From the cell containing the given text, extract its center point as [x, y] coordinate. 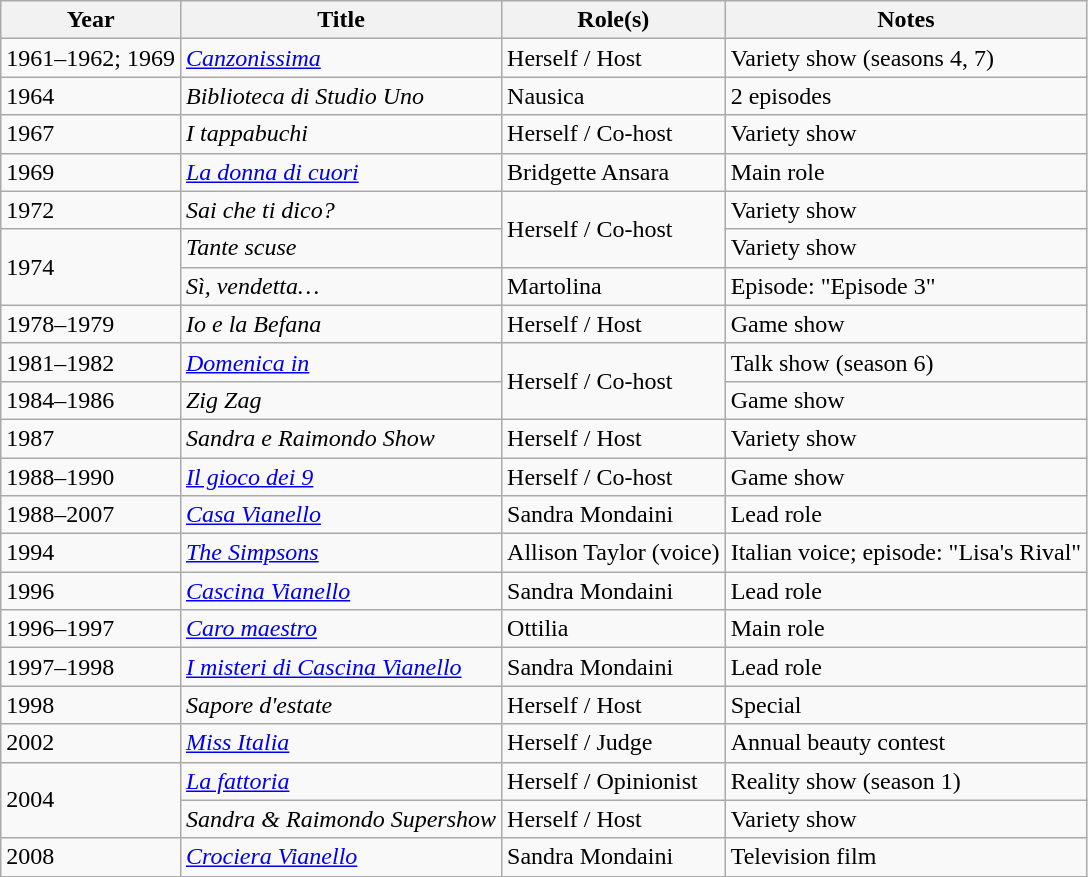
Crociera Vianello [340, 857]
1996 [91, 591]
Caro maestro [340, 629]
Special [906, 705]
1978–1979 [91, 324]
1987 [91, 438]
1969 [91, 172]
Casa Vianello [340, 515]
Episode: "Episode 3" [906, 286]
Reality show (season 1) [906, 781]
Domenica in [340, 362]
1981–1982 [91, 362]
1967 [91, 134]
Television film [906, 857]
Sai che ti dico? [340, 210]
Nausica [614, 96]
Tante scuse [340, 248]
Cascina Vianello [340, 591]
1997–1998 [91, 667]
1972 [91, 210]
The Simpsons [340, 553]
Martolina [614, 286]
2002 [91, 743]
1994 [91, 553]
Notes [906, 20]
2 episodes [906, 96]
I tappabuchi [340, 134]
2008 [91, 857]
I misteri di Cascina Vianello [340, 667]
1974 [91, 267]
Italian voice; episode: "Lisa's Rival" [906, 553]
1998 [91, 705]
Miss Italia [340, 743]
Zig Zag [340, 400]
Title [340, 20]
1988–1990 [91, 477]
Role(s) [614, 20]
La fattoria [340, 781]
Il gioco dei 9 [340, 477]
Allison Taylor (voice) [614, 553]
Sapore d'estate [340, 705]
Year [91, 20]
Talk show (season 6) [906, 362]
2004 [91, 800]
La donna di cuori [340, 172]
Io e la Befana [340, 324]
Bridgette Ansara [614, 172]
1961–1962; 1969 [91, 58]
Sandra & Raimondo Supershow [340, 819]
Herself / Opinionist [614, 781]
Canzonissima [340, 58]
Biblioteca di Studio Uno [340, 96]
Sandra e Raimondo Show [340, 438]
1964 [91, 96]
Ottilia [614, 629]
Sì, vendetta… [340, 286]
1996–1997 [91, 629]
Variety show (seasons 4, 7) [906, 58]
1988–2007 [91, 515]
1984–1986 [91, 400]
Herself / Judge [614, 743]
Annual beauty contest [906, 743]
